Output the [x, y] coordinate of the center of the cell containing the given text.  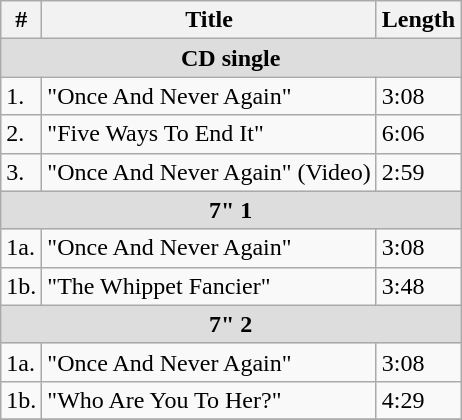
"The Whippet Fancier" [209, 286]
1. [22, 96]
3. [22, 172]
3:48 [418, 286]
# [22, 20]
2. [22, 134]
Title [209, 20]
"Once And Never Again" (Video) [209, 172]
4:29 [418, 400]
"Five Ways To End It" [209, 134]
2:59 [418, 172]
Length [418, 20]
CD single [231, 58]
6:06 [418, 134]
7" 1 [231, 210]
7" 2 [231, 324]
"Who Are You To Her?" [209, 400]
